Locate the cell with the specified text and output its [x, y] center coordinate. 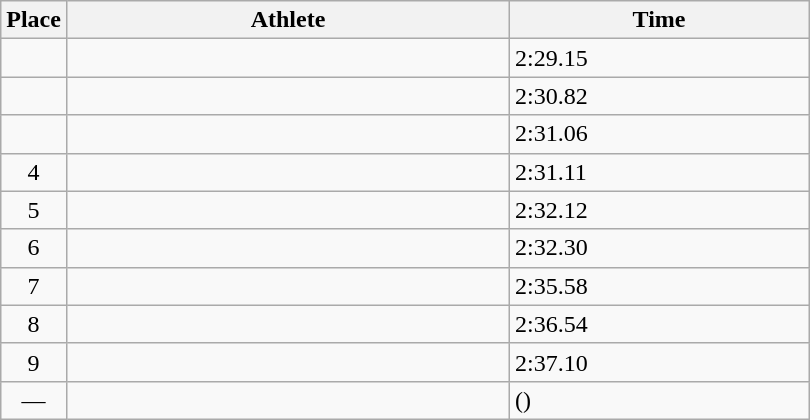
Time [660, 20]
6 [34, 248]
— [34, 400]
2:37.10 [660, 362]
2:36.54 [660, 324]
8 [34, 324]
4 [34, 172]
7 [34, 286]
2:32.12 [660, 210]
2:32.30 [660, 248]
2:29.15 [660, 58]
9 [34, 362]
2:31.06 [660, 134]
Place [34, 20]
Athlete [288, 20]
2:31.11 [660, 172]
2:35.58 [660, 286]
2:30.82 [660, 96]
5 [34, 210]
() [660, 400]
